Identify which cell holds the provided text, then report its [x, y] central coordinate. 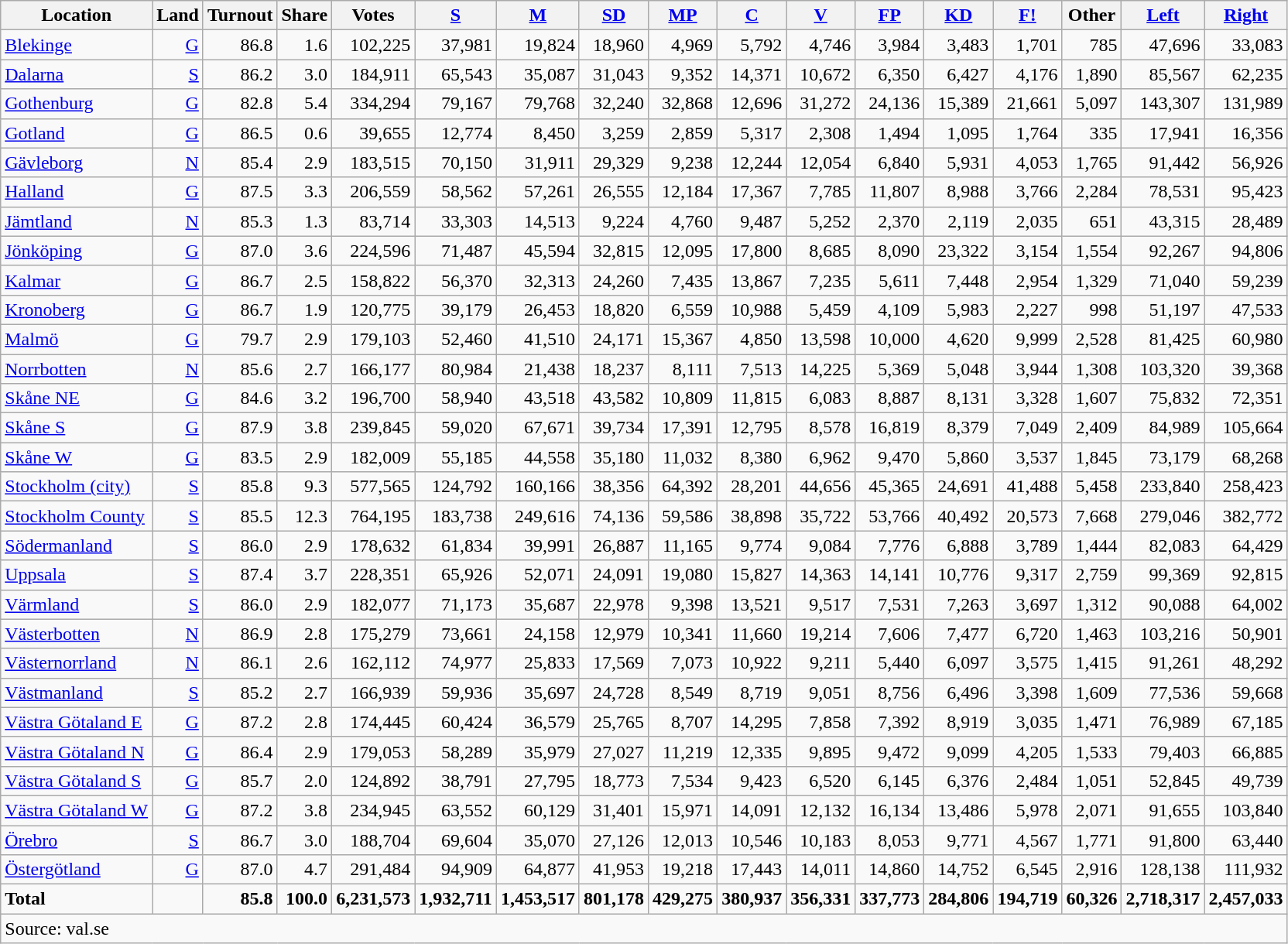
3,328 [1028, 398]
69,604 [456, 840]
38,356 [613, 487]
F! [1028, 15]
79,167 [456, 104]
5,983 [958, 310]
7,263 [958, 604]
49,739 [1246, 781]
178,632 [373, 546]
52,845 [1163, 781]
3,259 [613, 133]
6,888 [958, 546]
14,363 [820, 575]
7,776 [890, 546]
83.5 [240, 457]
1.9 [305, 310]
2,284 [1091, 192]
1,051 [1091, 781]
6,559 [683, 310]
337,773 [890, 899]
9,771 [958, 840]
2,954 [1028, 280]
9.3 [305, 487]
Södermanland [77, 546]
5,440 [890, 663]
5,611 [890, 280]
9,084 [820, 546]
3,789 [1028, 546]
Kalmar [77, 280]
Turnout [240, 15]
67,671 [537, 428]
6,427 [958, 74]
87.5 [240, 192]
11,219 [683, 751]
3.7 [305, 575]
258,423 [1246, 487]
2,071 [1091, 810]
44,558 [537, 457]
12,979 [613, 634]
61,834 [456, 546]
Norrbotten [77, 369]
37,981 [456, 45]
99,369 [1163, 575]
577,565 [373, 487]
239,845 [373, 428]
Örebro [77, 840]
12.3 [305, 516]
Västernorrland [77, 663]
47,696 [1163, 45]
429,275 [683, 899]
16,819 [890, 428]
9,472 [890, 751]
65,926 [456, 575]
82.8 [240, 104]
35,180 [613, 457]
83,714 [373, 221]
6,145 [890, 781]
160,166 [537, 487]
76,989 [1163, 722]
35,687 [537, 604]
1,444 [1091, 546]
85.3 [240, 221]
103,840 [1246, 810]
31,043 [613, 74]
17,443 [752, 870]
998 [1091, 310]
7,668 [1091, 516]
43,315 [1163, 221]
85.6 [240, 369]
120,775 [373, 310]
44,656 [820, 487]
27,795 [537, 781]
Gothenburg [77, 104]
Total [77, 899]
14,513 [537, 221]
19,218 [683, 870]
234,945 [373, 810]
M [537, 15]
7,606 [890, 634]
8,549 [683, 693]
59,239 [1246, 280]
79,403 [1163, 751]
2,308 [820, 133]
95,423 [1246, 192]
17,569 [613, 663]
4,850 [752, 339]
60,424 [456, 722]
92,267 [1163, 251]
10,000 [890, 339]
188,704 [373, 840]
9,352 [683, 74]
71,040 [1163, 280]
182,009 [373, 457]
14,141 [890, 575]
17,941 [1163, 133]
12,244 [752, 162]
8,887 [890, 398]
5,048 [958, 369]
74,136 [613, 516]
23,322 [958, 251]
5,097 [1091, 104]
60,980 [1246, 339]
9,423 [752, 781]
228,351 [373, 575]
4,053 [1028, 162]
86.8 [240, 45]
58,562 [456, 192]
5,459 [820, 310]
8,379 [958, 428]
7,448 [958, 280]
Västra Götaland W [77, 810]
39,368 [1246, 369]
3,154 [1028, 251]
59,668 [1246, 693]
74,977 [456, 663]
38,898 [752, 516]
4,620 [958, 339]
356,331 [820, 899]
Other [1091, 15]
59,020 [456, 428]
801,178 [613, 899]
284,806 [958, 899]
59,586 [683, 516]
12,095 [683, 251]
3,697 [1028, 604]
41,953 [613, 870]
Skåne S [77, 428]
131,989 [1246, 104]
31,911 [537, 162]
84,989 [1163, 428]
2,409 [1091, 428]
13,598 [820, 339]
18,820 [613, 310]
8,719 [752, 693]
4,205 [1028, 751]
3,984 [890, 45]
24,728 [613, 693]
18,237 [613, 369]
8,090 [890, 251]
10,988 [752, 310]
1,701 [1028, 45]
24,158 [537, 634]
Västra Götaland N [77, 751]
27,126 [613, 840]
2,859 [683, 133]
Kronoberg [77, 310]
78,531 [1163, 192]
4,969 [683, 45]
81,425 [1163, 339]
175,279 [373, 634]
182,077 [373, 604]
14,860 [890, 870]
24,091 [613, 575]
63,552 [456, 810]
43,518 [537, 398]
39,734 [613, 428]
1,471 [1091, 722]
92,815 [1246, 575]
3,537 [1028, 457]
5,860 [958, 457]
1,463 [1091, 634]
5,317 [752, 133]
194,719 [1028, 899]
13,867 [752, 280]
80,984 [456, 369]
58,940 [456, 398]
291,484 [373, 870]
35,722 [820, 516]
91,655 [1163, 810]
6,962 [820, 457]
39,991 [537, 546]
41,488 [1028, 487]
183,738 [456, 516]
16,356 [1246, 133]
3,575 [1028, 663]
25,833 [537, 663]
68,268 [1246, 457]
233,840 [1163, 487]
184,911 [373, 74]
7,785 [820, 192]
31,272 [820, 104]
25,765 [613, 722]
C [752, 15]
24,171 [613, 339]
66,885 [1246, 751]
6,720 [1028, 634]
12,335 [752, 751]
64,429 [1246, 546]
73,179 [1163, 457]
6,840 [890, 162]
Dalarna [77, 74]
27,027 [613, 751]
2,718,317 [1163, 899]
86.5 [240, 133]
6,097 [958, 663]
7,049 [1028, 428]
14,091 [752, 810]
21,438 [537, 369]
36,579 [537, 722]
335 [1091, 133]
Share [305, 15]
14,371 [752, 74]
19,080 [683, 575]
103,216 [1163, 634]
43,582 [613, 398]
85.2 [240, 693]
18,773 [613, 781]
206,559 [373, 192]
4,760 [683, 221]
50,901 [1246, 634]
1,609 [1091, 693]
12,013 [683, 840]
1,771 [1091, 840]
3,483 [958, 45]
7,235 [820, 280]
143,307 [1163, 104]
10,183 [820, 840]
Gävleborg [77, 162]
33,303 [456, 221]
13,486 [958, 810]
196,700 [373, 398]
28,201 [752, 487]
7,531 [890, 604]
105,664 [1246, 428]
3.3 [305, 192]
KD [958, 15]
2,227 [1028, 310]
90,088 [1163, 604]
1.3 [305, 221]
Gotland [77, 133]
785 [1091, 45]
6,496 [958, 693]
2,759 [1091, 575]
26,555 [613, 192]
32,815 [613, 251]
86.2 [240, 74]
12,795 [752, 428]
7,534 [683, 781]
7,477 [958, 634]
1,095 [958, 133]
60,326 [1091, 899]
64,002 [1246, 604]
39,179 [456, 310]
26,453 [537, 310]
5,978 [1028, 810]
8,111 [683, 369]
100.0 [305, 899]
8,756 [890, 693]
2,035 [1028, 221]
MP [683, 15]
17,800 [752, 251]
224,596 [373, 251]
39,655 [373, 133]
16,134 [890, 810]
85.4 [240, 162]
91,442 [1163, 162]
9,487 [752, 221]
87.9 [240, 428]
58,289 [456, 751]
35,087 [537, 74]
45,365 [890, 487]
55,185 [456, 457]
Västra Götaland E [77, 722]
8,685 [820, 251]
166,177 [373, 369]
60,129 [537, 810]
1,533 [1091, 751]
9,398 [683, 604]
73,661 [456, 634]
334,294 [373, 104]
51,197 [1163, 310]
1,764 [1028, 133]
2,484 [1028, 781]
29,329 [613, 162]
5,369 [890, 369]
71,173 [456, 604]
1.6 [305, 45]
21,661 [1028, 104]
3,944 [1028, 369]
62,235 [1246, 74]
8,988 [958, 192]
91,800 [1163, 840]
84.6 [240, 398]
174,445 [373, 722]
0.6 [305, 133]
2,370 [890, 221]
9,774 [752, 546]
94,909 [456, 870]
77,536 [1163, 693]
70,150 [456, 162]
24,691 [958, 487]
Västra Götaland S [77, 781]
9,470 [890, 457]
12,774 [456, 133]
10,776 [958, 575]
8,707 [683, 722]
102,225 [373, 45]
10,546 [752, 840]
4.7 [305, 870]
1,308 [1091, 369]
1,312 [1091, 604]
Location [77, 15]
8,380 [752, 457]
2,457,033 [1246, 899]
1,415 [1091, 663]
5,931 [958, 162]
2,119 [958, 221]
Östergötland [77, 870]
57,261 [537, 192]
5,792 [752, 45]
31,401 [613, 810]
SD [613, 15]
12,054 [820, 162]
2,916 [1091, 870]
17,367 [752, 192]
Uppsala [77, 575]
19,824 [537, 45]
15,389 [958, 104]
65,543 [456, 74]
72,351 [1246, 398]
85,567 [1163, 74]
52,071 [537, 575]
5.4 [305, 104]
86.1 [240, 663]
45,594 [537, 251]
9,317 [1028, 575]
6,231,573 [373, 899]
3,766 [1028, 192]
32,868 [683, 104]
Värmland [77, 604]
9,099 [958, 751]
103,320 [1163, 369]
53,766 [890, 516]
11,660 [752, 634]
26,887 [613, 546]
Votes [373, 15]
8,053 [890, 840]
15,827 [752, 575]
764,195 [373, 516]
166,939 [373, 693]
63,440 [1246, 840]
24,136 [890, 104]
3.2 [305, 398]
85.5 [240, 516]
35,697 [537, 693]
59,936 [456, 693]
V [820, 15]
9,517 [820, 604]
1,453,517 [537, 899]
67,185 [1246, 722]
380,937 [752, 899]
3.6 [305, 251]
15,971 [683, 810]
10,922 [752, 663]
1,932,711 [456, 899]
56,370 [456, 280]
6,545 [1028, 870]
651 [1091, 221]
1,494 [890, 133]
33,083 [1246, 45]
6,376 [958, 781]
1,845 [1091, 457]
179,053 [373, 751]
Västerbotten [77, 634]
9,999 [1028, 339]
124,892 [373, 781]
249,616 [537, 516]
11,815 [752, 398]
22,978 [613, 604]
17,391 [683, 428]
4,746 [820, 45]
1,890 [1091, 74]
1,329 [1091, 280]
64,392 [683, 487]
FP [890, 15]
14,295 [752, 722]
Stockholm (city) [77, 487]
1,607 [1091, 398]
10,809 [683, 398]
179,103 [373, 339]
7,073 [683, 663]
111,932 [1246, 870]
Jönköping [77, 251]
Source: val.se [644, 929]
2.0 [305, 781]
10,672 [820, 74]
128,138 [1163, 870]
2.6 [305, 663]
8,578 [820, 428]
94,806 [1246, 251]
9,238 [683, 162]
7,858 [820, 722]
4,176 [1028, 74]
71,487 [456, 251]
28,489 [1246, 221]
5,252 [820, 221]
32,240 [613, 104]
1,554 [1091, 251]
12,696 [752, 104]
Malmö [77, 339]
85.7 [240, 781]
35,979 [537, 751]
5,458 [1091, 487]
7,513 [752, 369]
11,032 [683, 457]
4,109 [890, 310]
3,035 [1028, 722]
7,392 [890, 722]
Halland [77, 192]
4,567 [1028, 840]
41,510 [537, 339]
11,807 [890, 192]
Land [178, 15]
Stockholm County [77, 516]
Left [1163, 15]
14,225 [820, 369]
20,573 [1028, 516]
35,070 [537, 840]
6,083 [820, 398]
64,877 [537, 870]
9,051 [820, 693]
82,083 [1163, 546]
9,895 [820, 751]
158,822 [373, 280]
9,224 [613, 221]
Skåne W [77, 457]
8,131 [958, 398]
86.9 [240, 634]
7,435 [683, 280]
79,768 [537, 104]
24,260 [613, 280]
382,772 [1246, 516]
48,292 [1246, 663]
6,520 [820, 781]
183,515 [373, 162]
79.7 [240, 339]
Västmanland [77, 693]
38,791 [456, 781]
2.5 [305, 280]
162,112 [373, 663]
15,367 [683, 339]
91,261 [1163, 663]
10,341 [683, 634]
14,752 [958, 870]
8,919 [958, 722]
Right [1246, 15]
86.4 [240, 751]
Skåne NE [77, 398]
14,011 [820, 870]
279,046 [1163, 516]
6,350 [890, 74]
19,214 [820, 634]
87.4 [240, 575]
75,832 [1163, 398]
12,132 [820, 810]
18,960 [613, 45]
13,521 [752, 604]
12,184 [683, 192]
52,460 [456, 339]
2,528 [1091, 339]
8,450 [537, 133]
11,165 [683, 546]
9,211 [820, 663]
124,792 [456, 487]
56,926 [1246, 162]
Blekinge [77, 45]
32,313 [537, 280]
1,765 [1091, 162]
Jämtland [77, 221]
47,533 [1246, 310]
40,492 [958, 516]
3,398 [1028, 693]
